Detect which cell encompasses the target text, then output its (x, y) center coordinate. 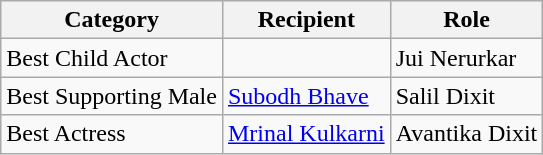
Avantika Dixit (466, 134)
Category (112, 20)
Subodh Bhave (306, 96)
Best Actress (112, 134)
Mrinal Kulkarni (306, 134)
Recipient (306, 20)
Best Child Actor (112, 58)
Best Supporting Male (112, 96)
Role (466, 20)
Jui Nerurkar (466, 58)
Salil Dixit (466, 96)
